Find where the given text appears and provide that cell's center as [X, Y] coordinate. 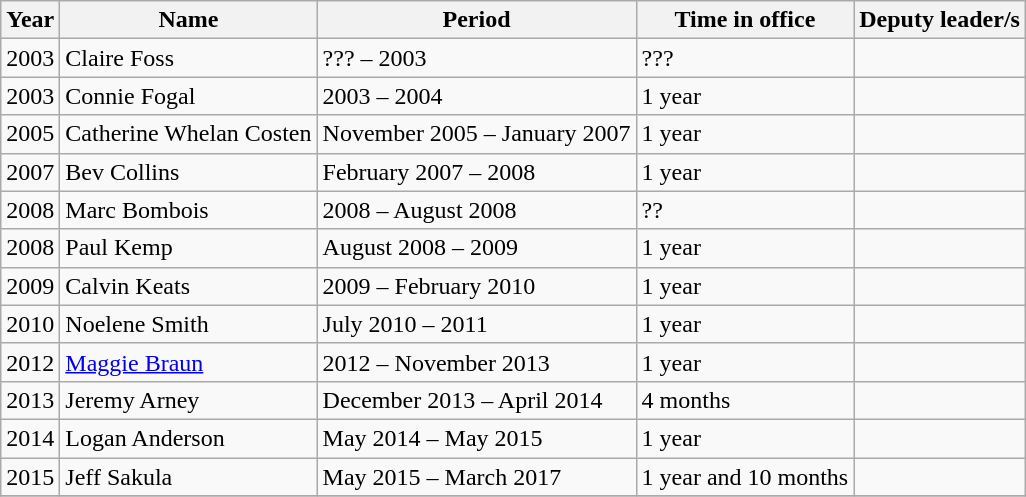
Catherine Whelan Costen [188, 134]
February 2007 – 2008 [476, 172]
Claire Foss [188, 58]
July 2010 – 2011 [476, 324]
2010 [30, 324]
1 year and 10 months [745, 477]
2009 [30, 286]
Paul Kemp [188, 248]
Maggie Braun [188, 362]
Year [30, 20]
Connie Fogal [188, 96]
??? – 2003 [476, 58]
2012 – November 2013 [476, 362]
??? [745, 58]
?? [745, 210]
Time in office [745, 20]
2005 [30, 134]
May 2014 – May 2015 [476, 438]
2015 [30, 477]
2007 [30, 172]
Marc Bombois [188, 210]
2013 [30, 400]
Calvin Keats [188, 286]
Period [476, 20]
2014 [30, 438]
August 2008 – 2009 [476, 248]
Jeff Sakula [188, 477]
2009 – February 2010 [476, 286]
Jeremy Arney [188, 400]
November 2005 – January 2007 [476, 134]
2012 [30, 362]
Bev Collins [188, 172]
May 2015 – March 2017 [476, 477]
2003 – 2004 [476, 96]
Noelene Smith [188, 324]
Name [188, 20]
December 2013 – April 2014 [476, 400]
Logan Anderson [188, 438]
Deputy leader/s [940, 20]
4 months [745, 400]
2008 – August 2008 [476, 210]
